Determine the (X, Y) coordinate at the center of the cell enclosing the given text.  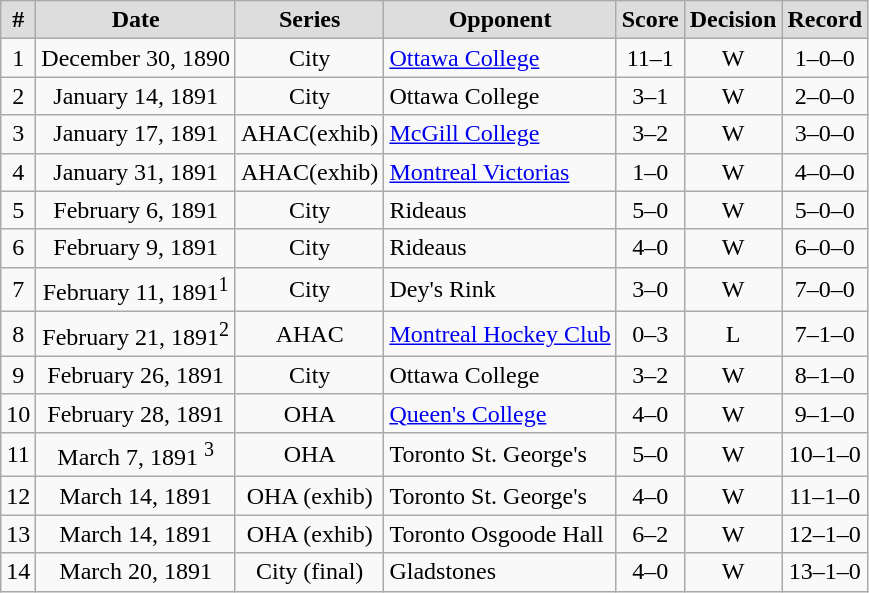
3–0–0 (825, 134)
3–1 (650, 96)
9 (18, 375)
Queen's College (500, 413)
Decision (733, 20)
January 31, 1891 (136, 172)
Toronto Osgoode Hall (500, 534)
L (733, 334)
6–0–0 (825, 248)
Montreal Victorias (500, 172)
11–1 (650, 58)
10–1–0 (825, 454)
Opponent (500, 20)
7–0–0 (825, 290)
12–1–0 (825, 534)
February 26, 1891 (136, 375)
February 28, 1891 (136, 413)
10 (18, 413)
7 (18, 290)
11 (18, 454)
# (18, 20)
AHAC (309, 334)
Series (309, 20)
Dey's Rink (500, 290)
2 (18, 96)
February 11, 18911 (136, 290)
7–1–0 (825, 334)
Record (825, 20)
Montreal Hockey Club (500, 334)
11–1–0 (825, 496)
March 20, 1891 (136, 572)
McGill College (500, 134)
14 (18, 572)
8 (18, 334)
Score (650, 20)
8–1–0 (825, 375)
2–0–0 (825, 96)
Date (136, 20)
6 (18, 248)
5 (18, 210)
February 9, 1891 (136, 248)
6–2 (650, 534)
3–0 (650, 290)
January 14, 1891 (136, 96)
March 7, 1891 3 (136, 454)
1–0 (650, 172)
February 6, 1891 (136, 210)
0–3 (650, 334)
February 21, 18912 (136, 334)
December 30, 1890 (136, 58)
1 (18, 58)
5–0–0 (825, 210)
1–0–0 (825, 58)
12 (18, 496)
City (final) (309, 572)
9–1–0 (825, 413)
Gladstones (500, 572)
4 (18, 172)
13 (18, 534)
4–0–0 (825, 172)
13–1–0 (825, 572)
January 17, 1891 (136, 134)
3 (18, 134)
